Extract the [X, Y] coordinate from the center of the cell holding the provided text.  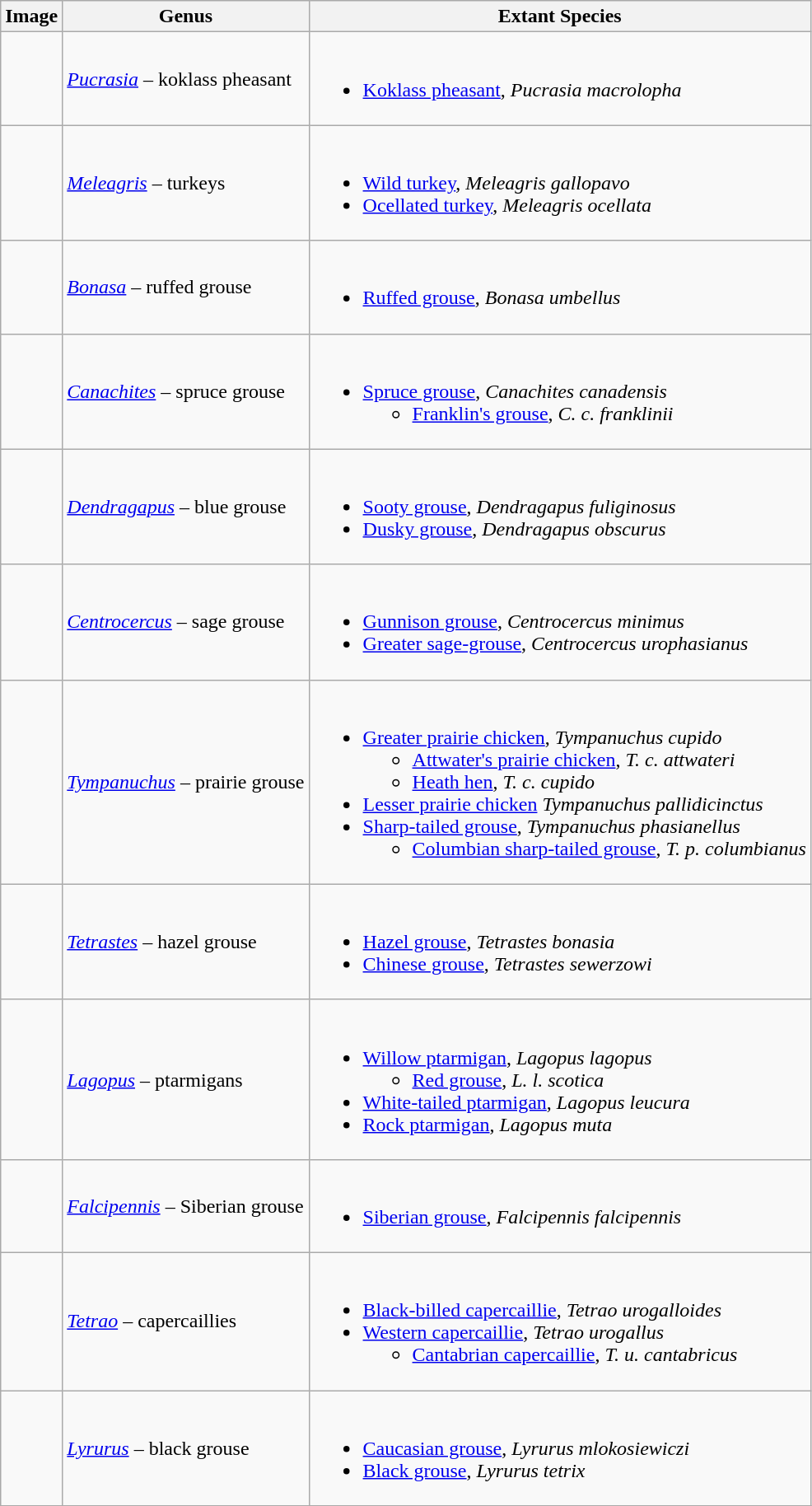
Extant Species [560, 16]
Tympanuchus – prairie grouse [186, 782]
Dendragapus – blue grouse [186, 507]
Hazel grouse, Tetrastes bonasiaChinese grouse, Tetrastes sewerzowi [560, 942]
Lyrurus – black grouse [186, 1448]
Pucrasia – koklass pheasant [186, 79]
Black-billed capercaillie, Tetrao urogalloidesWestern capercaillie, Tetrao urogallusCantabrian capercaillie, T. u. cantabricus [560, 1321]
Ruffed grouse, Bonasa umbellus [560, 287]
Koklass pheasant, Pucrasia macrolopha [560, 79]
Tetrao – capercaillies [186, 1321]
Bonasa – ruffed grouse [186, 287]
Siberian grouse, Falcipennis falcipennis [560, 1206]
Lagopus – ptarmigans [186, 1079]
Sooty grouse, Dendragapus fuliginosusDusky grouse, Dendragapus obscurus [560, 507]
Tetrastes – hazel grouse [186, 942]
Gunnison grouse, Centrocercus minimusGreater sage-grouse, Centrocercus urophasianus [560, 622]
Willow ptarmigan, Lagopus lagopusRed grouse, L. l. scoticaWhite-tailed ptarmigan, Lagopus leucuraRock ptarmigan, Lagopus muta [560, 1079]
Spruce grouse, Canachites canadensisFranklin's grouse, C. c. franklinii [560, 391]
Wild turkey, Meleagris gallopavoOcellated turkey, Meleagris ocellata [560, 183]
Centrocercus – sage grouse [186, 622]
Caucasian grouse, Lyrurus mlokosiewicziBlack grouse, Lyrurus tetrix [560, 1448]
Falcipennis – Siberian grouse [186, 1206]
Canachites – spruce grouse [186, 391]
Image [31, 16]
Meleagris – turkeys [186, 183]
Genus [186, 16]
